Capture the cell that displays the provided text and extract its [X, Y] central coordinate. 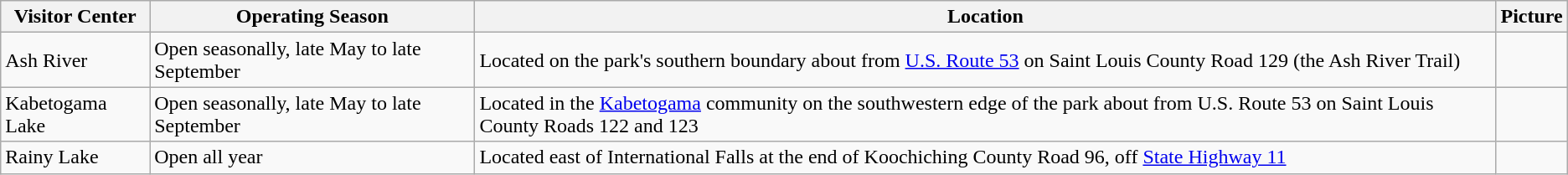
Located in the Kabetogama community on the southwestern edge of the park about from U.S. Route 53 on Saint Louis County Roads 122 and 123 [985, 114]
Picture [1531, 17]
Operating Season [312, 17]
Located on the park's southern boundary about from U.S. Route 53 on Saint Louis County Road 129 (the Ash River Trail) [985, 60]
Visitor Center [75, 17]
Location [985, 17]
Ash River [75, 60]
Open all year [312, 157]
Located east of International Falls at the end of Koochiching County Road 96, off State Highway 11 [985, 157]
Kabetogama Lake [75, 114]
Rainy Lake [75, 157]
